Capture the cell that displays the provided text and extract its [X, Y] central coordinate. 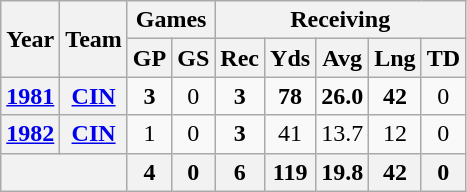
GP [149, 58]
Team [94, 39]
78 [290, 96]
1982 [30, 134]
6 [240, 172]
4 [149, 172]
Games [170, 20]
Lng [395, 58]
13.7 [342, 134]
119 [290, 172]
Receiving [340, 20]
41 [290, 134]
1981 [30, 96]
TD [443, 58]
26.0 [342, 96]
Avg [342, 58]
19.8 [342, 172]
Yds [290, 58]
GS [194, 58]
Year [30, 39]
12 [395, 134]
Rec [240, 58]
1 [149, 134]
